For the text-containing cell, return its midpoint in (x, y) coordinate format. 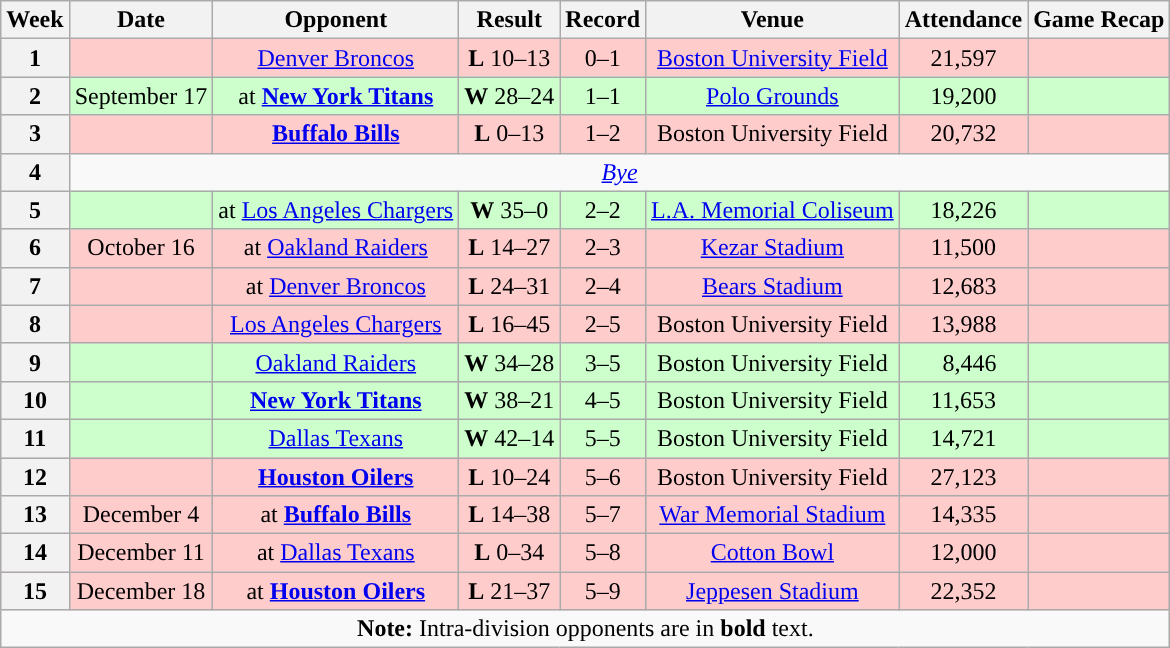
19,200 (963, 96)
W 28–24 (510, 96)
1–1 (603, 96)
at Houston Oilers (336, 591)
3–5 (603, 362)
Oakland Raiders (336, 362)
at Dallas Texans (336, 553)
L 0–34 (510, 553)
at Los Angeles Chargers (336, 210)
11 (35, 438)
Buffalo Bills (336, 134)
20,732 (963, 134)
0–1 (603, 58)
1 (35, 58)
Note: Intra-division opponents are in bold text. (586, 629)
5–5 (603, 438)
8 (35, 324)
22,352 (963, 591)
1–2 (603, 134)
6 (35, 248)
at New York Titans (336, 96)
Date (141, 20)
W 35–0 (510, 210)
5–7 (603, 515)
Cotton Bowl (773, 553)
4 (35, 172)
W 38–21 (510, 400)
September 17 (141, 96)
13 (35, 515)
L 0–13 (510, 134)
5 (35, 210)
Opponent (336, 20)
War Memorial Stadium (773, 515)
Bye (620, 172)
October 16 (141, 248)
Week (35, 20)
12,000 (963, 553)
New York Titans (336, 400)
7 (35, 286)
L 16–45 (510, 324)
Jeppesen Stadium (773, 591)
9 (35, 362)
Venue (773, 20)
5–8 (603, 553)
Attendance (963, 20)
Dallas Texans (336, 438)
2–2 (603, 210)
Kezar Stadium (773, 248)
L 14–38 (510, 515)
27,123 (963, 477)
10 (35, 400)
2–3 (603, 248)
8,446 (963, 362)
Game Recap (1099, 20)
2–5 (603, 324)
14,721 (963, 438)
2–4 (603, 286)
W 34–28 (510, 362)
Houston Oilers (336, 477)
Polo Grounds (773, 96)
Los Angeles Chargers (336, 324)
15 (35, 591)
December 18 (141, 591)
L 10–24 (510, 477)
December 4 (141, 515)
14,335 (963, 515)
December 11 (141, 553)
at Oakland Raiders (336, 248)
Record (603, 20)
W 42–14 (510, 438)
2 (35, 96)
5–6 (603, 477)
L.A. Memorial Coliseum (773, 210)
21,597 (963, 58)
L 14–27 (510, 248)
3 (35, 134)
at Denver Broncos (336, 286)
L 21–37 (510, 591)
18,226 (963, 210)
Result (510, 20)
12 (35, 477)
Denver Broncos (336, 58)
11,653 (963, 400)
L 24–31 (510, 286)
5–9 (603, 591)
13,988 (963, 324)
12,683 (963, 286)
14 (35, 553)
4–5 (603, 400)
Bears Stadium (773, 286)
L 10–13 (510, 58)
at Buffalo Bills (336, 515)
11,500 (963, 248)
